Scan for the cell matching the given text and deliver its (X, Y) coordinate at center. 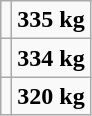
335 kg (51, 20)
320 kg (51, 96)
334 kg (51, 58)
